Pinpoint the cell where the given text exists, returning its (X, Y) midpoint coordinate. 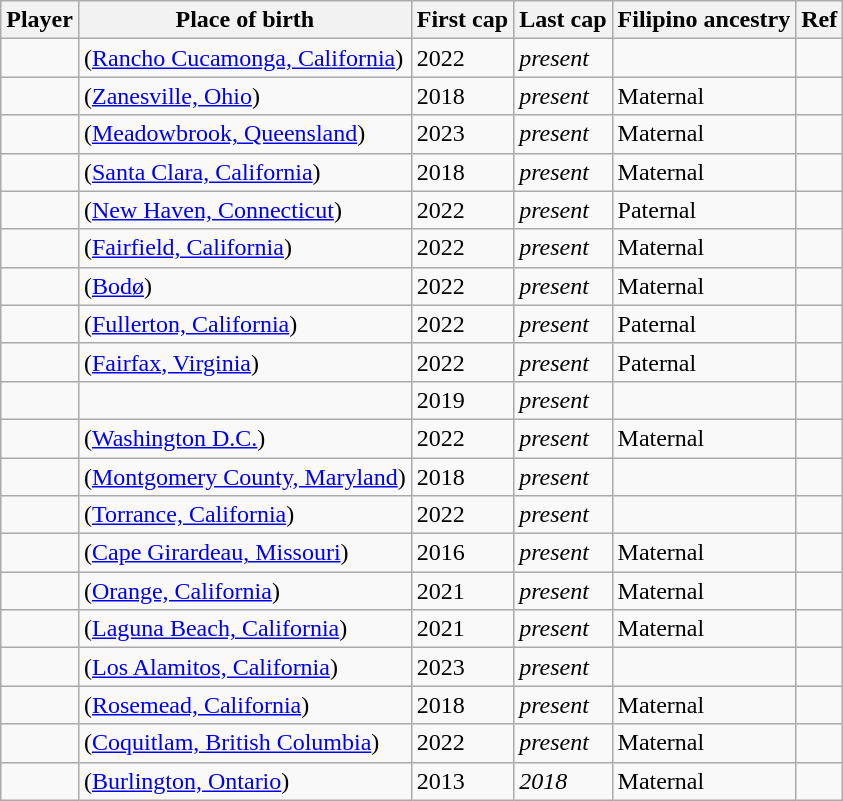
(Cape Girardeau, Missouri) (244, 553)
(Torrance, California) (244, 515)
Place of birth (244, 20)
Last cap (563, 20)
(Bodø) (244, 286)
(Fullerton, California) (244, 324)
(Laguna Beach, California) (244, 629)
(Santa Clara, California) (244, 172)
(Fairfax, Virginia) (244, 362)
(Fairfield, California) (244, 248)
Filipino ancestry (704, 20)
2016 (462, 553)
(Montgomery County, Maryland) (244, 477)
(Burlington, Ontario) (244, 781)
(Meadowbrook, Queensland) (244, 134)
(Zanesville, Ohio) (244, 96)
Player (40, 20)
2019 (462, 400)
(Rosemead, California) (244, 705)
Ref (820, 20)
(Orange, California) (244, 591)
(Rancho Cucamonga, California) (244, 58)
(Washington D.C.) (244, 438)
(Coquitlam, British Columbia) (244, 743)
(Los Alamitos, California) (244, 667)
First cap (462, 20)
(New Haven, Connecticut) (244, 210)
2013 (462, 781)
